Output the (X, Y) coordinate of the center of the cell containing the given text.  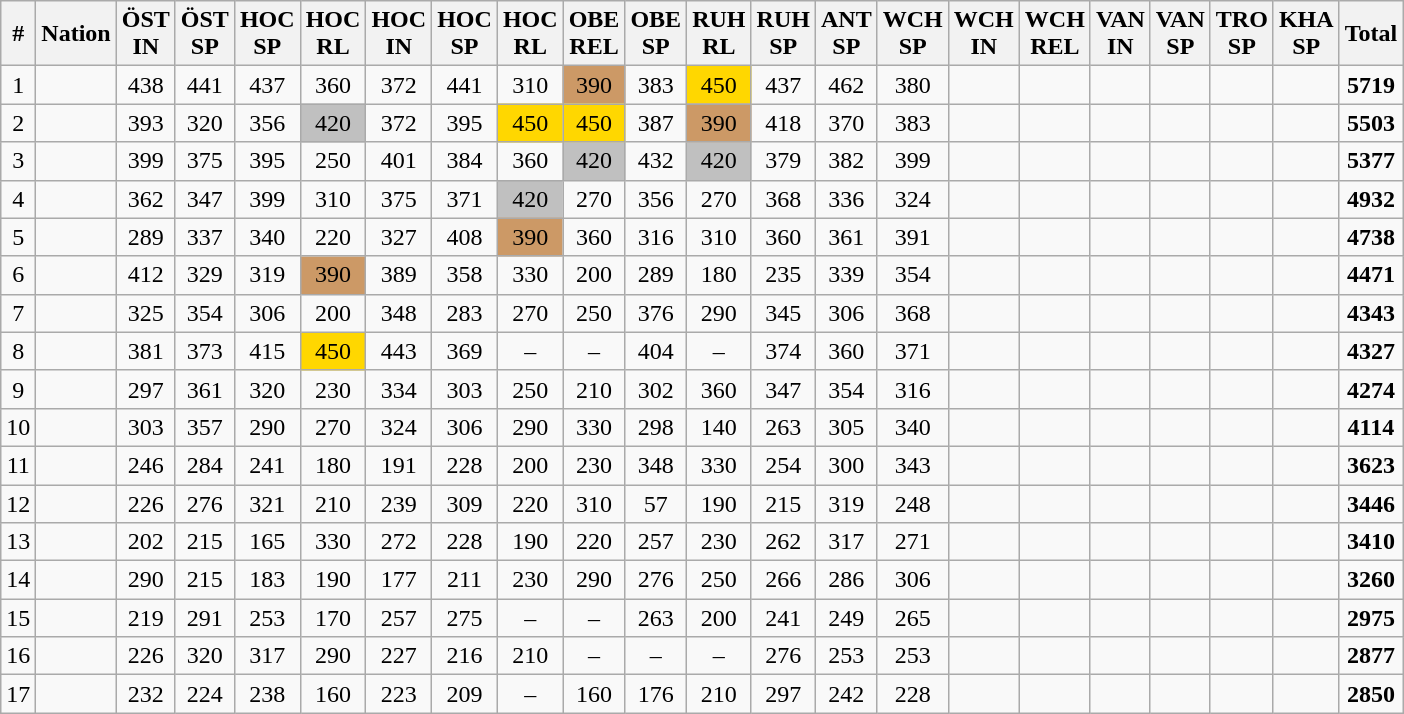
4114 (1371, 427)
373 (204, 351)
300 (846, 465)
345 (783, 313)
271 (912, 542)
384 (465, 161)
254 (783, 465)
5503 (1371, 123)
358 (465, 275)
242 (846, 694)
202 (146, 542)
2850 (1371, 694)
16 (18, 656)
WCH SP (912, 34)
4471 (1371, 275)
418 (783, 123)
170 (333, 618)
57 (656, 503)
3410 (1371, 542)
370 (846, 123)
286 (846, 580)
14 (18, 580)
191 (399, 465)
Nation (76, 34)
3 (18, 161)
4327 (1371, 351)
235 (783, 275)
325 (146, 313)
15 (18, 618)
VAN IN (1120, 34)
11 (18, 465)
9 (18, 389)
OBE REL (594, 34)
3446 (1371, 503)
4274 (1371, 389)
216 (465, 656)
305 (846, 427)
165 (267, 542)
8 (18, 351)
211 (465, 580)
334 (399, 389)
VAN SP (1180, 34)
246 (146, 465)
329 (204, 275)
298 (656, 427)
266 (783, 580)
248 (912, 503)
374 (783, 351)
6 (18, 275)
17 (18, 694)
4738 (1371, 237)
438 (146, 85)
4 (18, 199)
2877 (1371, 656)
432 (656, 161)
5 (18, 237)
177 (399, 580)
5377 (1371, 161)
4343 (1371, 313)
379 (783, 161)
ANTSP (846, 34)
RUH RL (719, 34)
321 (267, 503)
Total (1371, 34)
2 (18, 123)
1 (18, 85)
12 (18, 503)
262 (783, 542)
337 (204, 237)
WCH IN (984, 34)
13 (18, 542)
369 (465, 351)
ÖST SP (204, 34)
275 (465, 618)
291 (204, 618)
ÖST IN (146, 34)
140 (719, 427)
223 (399, 694)
336 (846, 199)
380 (912, 85)
OBE SP (656, 34)
5719 (1371, 85)
415 (267, 351)
# (18, 34)
272 (399, 542)
339 (846, 275)
238 (267, 694)
284 (204, 465)
224 (204, 694)
TRO SP (1242, 34)
227 (399, 656)
183 (267, 580)
10 (18, 427)
391 (912, 237)
343 (912, 465)
443 (399, 351)
2975 (1371, 618)
239 (399, 503)
302 (656, 389)
387 (656, 123)
KHASP (1306, 34)
WCH REL (1054, 34)
382 (846, 161)
404 (656, 351)
408 (465, 237)
3260 (1371, 580)
RUHSP (783, 34)
209 (465, 694)
3623 (1371, 465)
393 (146, 123)
4932 (1371, 199)
357 (204, 427)
309 (465, 503)
232 (146, 694)
376 (656, 313)
462 (846, 85)
412 (146, 275)
7 (18, 313)
389 (399, 275)
HOC IN (399, 34)
401 (399, 161)
265 (912, 618)
249 (846, 618)
327 (399, 237)
362 (146, 199)
283 (465, 313)
381 (146, 351)
176 (656, 694)
219 (146, 618)
